Return the [X, Y] coordinate for the center point of the cell that contains the specified text.  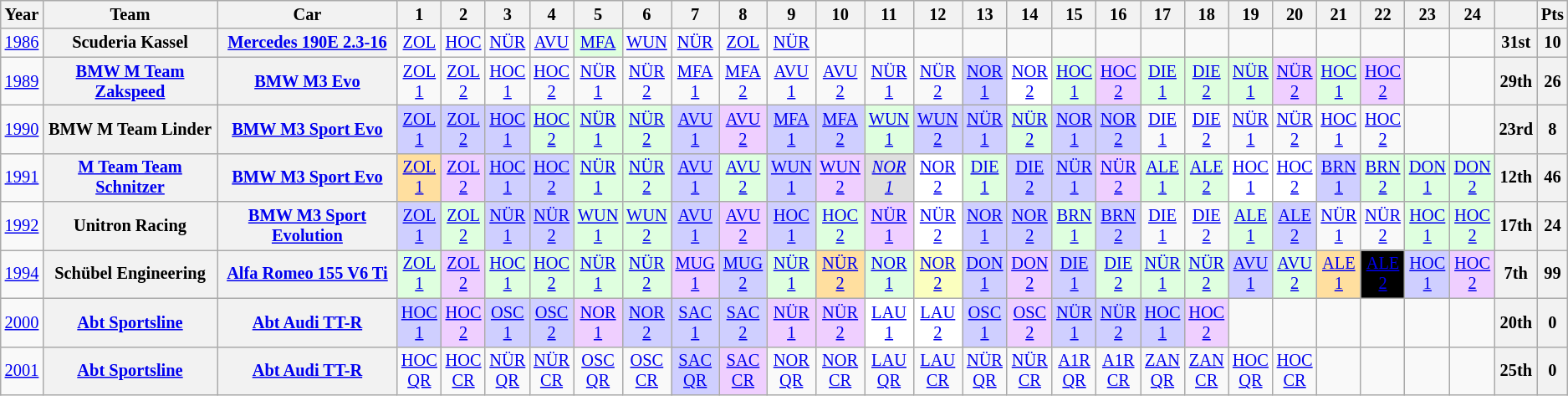
18 [1206, 14]
7th [1516, 274]
1994 [22, 274]
21 [1338, 14]
1 [420, 14]
LAU2 [937, 322]
17th [1516, 226]
16 [1119, 14]
Scuderia Kassel [130, 43]
7 [696, 14]
Team [130, 14]
2000 [22, 322]
SAC2 [743, 322]
Alfa Romeo 155 V6 Ti [308, 274]
5 [598, 14]
SACCR [743, 371]
99 [1552, 274]
WUN [646, 43]
22 [1383, 14]
12 [937, 14]
23rd [1516, 129]
25th [1516, 371]
MUG2 [743, 274]
31st [1516, 43]
Year [22, 14]
13 [985, 14]
17 [1162, 14]
26 [1552, 81]
MFA [598, 43]
A1RQR [1074, 371]
NORQR [791, 371]
LAUCR [937, 371]
BMW M Team Zakspeed [130, 81]
14 [1029, 14]
23 [1428, 14]
SACQR [696, 371]
Unitron Racing [130, 226]
NORCR [840, 371]
BMW M Team Linder [130, 129]
OSCCR [646, 371]
BMW M3 Evo [308, 81]
MUG1 [696, 274]
2001 [22, 371]
Mercedes 190E 2.3-16 [308, 43]
2 [463, 14]
20 [1295, 14]
1992 [22, 226]
6 [646, 14]
BMW M3 Sport Evolution [308, 226]
20th [1516, 322]
OSCQR [598, 371]
Schübel Engineering [130, 274]
11 [889, 14]
15 [1074, 14]
Pts [1552, 14]
ZANQR [1162, 371]
ZANCR [1206, 371]
LAU1 [889, 322]
SAC1 [696, 322]
1986 [22, 43]
A1RCR [1119, 371]
AVU [552, 43]
3 [507, 14]
M Team Team Schnitzer [130, 177]
LAUQR [889, 371]
1989 [22, 81]
19 [1251, 14]
4 [552, 14]
12th [1516, 177]
1990 [22, 129]
46 [1552, 177]
29th [1516, 81]
HOC [463, 43]
Car [308, 14]
1991 [22, 177]
9 [791, 14]
